Determine the [X, Y] coordinate at the center of the cell enclosing the given text.  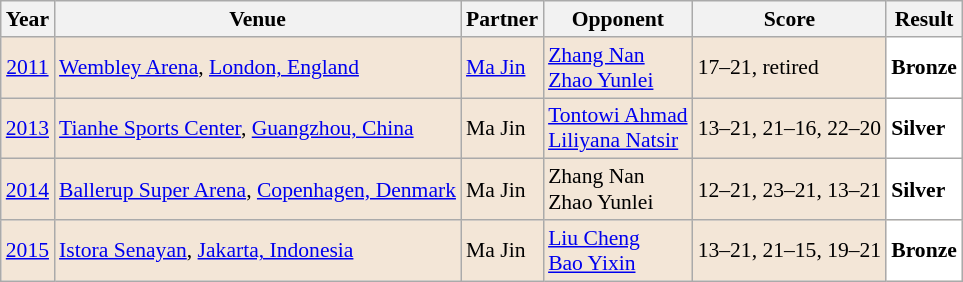
Liu Cheng Bao Yixin [618, 250]
Year [28, 19]
Istora Senayan, Jakarta, Indonesia [258, 250]
Venue [258, 19]
Tontowi Ahmad Liliyana Natsir [618, 128]
2011 [28, 68]
Score [790, 19]
Result [924, 19]
13–21, 21–16, 22–20 [790, 128]
17–21, retired [790, 68]
2014 [28, 190]
Partner [502, 19]
Ballerup Super Arena, Copenhagen, Denmark [258, 190]
12–21, 23–21, 13–21 [790, 190]
2015 [28, 250]
Wembley Arena, London, England [258, 68]
13–21, 21–15, 19–21 [790, 250]
Opponent [618, 19]
2013 [28, 128]
Tianhe Sports Center, Guangzhou, China [258, 128]
